Return (x, y) of the center of cell containing provided text 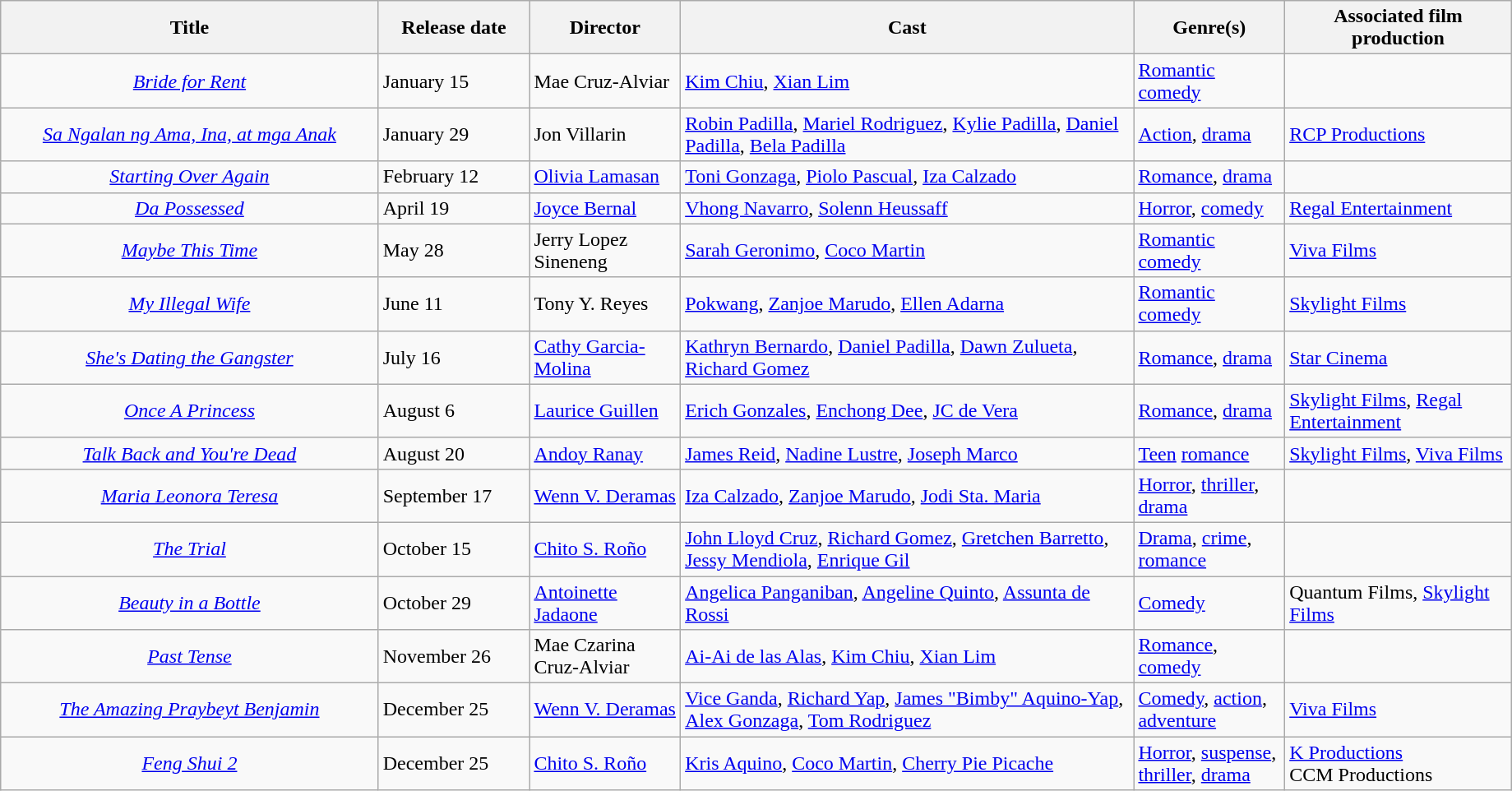
Olivia Lamasan (605, 177)
Once A Princess (189, 411)
Vice Ganda, Richard Yap, James "Bimby" Aquino-Yap, Alex Gonzaga, Tom Rodriguez (908, 710)
Action, drama (1209, 135)
Ai-Ai de las Alas, Kim Chiu, Xian Lim (908, 656)
July 16 (454, 357)
Tony Y. Reyes (605, 304)
Title (189, 28)
Antoinette Jadaone (605, 602)
Kathryn Bernardo, Daniel Padilla, Dawn Zulueta, Richard Gomez (908, 357)
The Trial (189, 549)
Cast (908, 28)
November 26 (454, 656)
Comedy, action, adventure (1209, 710)
Vhong Navarro, Solenn Heussaff (908, 208)
January 29 (454, 135)
October 29 (454, 602)
The Amazing Praybeyt Benjamin (189, 710)
Past Tense (189, 656)
Andoy Ranay (605, 453)
Sa Ngalan ng Ama, Ina, at mga Anak (189, 135)
Drama, crime, romance (1209, 549)
Romance, comedy (1209, 656)
Regal Entertainment (1399, 208)
Teen romance (1209, 453)
Pokwang, Zanjoe Marudo, Ellen Adarna (908, 304)
Maybe This Time (189, 250)
Starting Over Again (189, 177)
Talk Back and You're Dead (189, 453)
May 28 (454, 250)
Mae Czarina Cruz-Alviar (605, 656)
Horror, comedy (1209, 208)
Skylight Films (1399, 304)
Toni Gonzaga, Piolo Pascual, Iza Calzado (908, 177)
Joyce Bernal (605, 208)
August 20 (454, 453)
Jon Villarin (605, 135)
February 12 (454, 177)
Horror, suspense, thriller, drama (1209, 763)
Robin Padilla, Mariel Rodriguez, Kylie Padilla, Daniel Padilla, Bela Padilla (908, 135)
Genre(s) (1209, 28)
June 11 (454, 304)
October 15 (454, 549)
Angelica Panganiban, Angeline Quinto, Assunta de Rossi (908, 602)
Beauty in a Bottle (189, 602)
Horror, thriller, drama (1209, 495)
Quantum Films, Skylight Films (1399, 602)
Release date (454, 28)
RCP Productions (1399, 135)
K Productions CCM Productions (1399, 763)
August 6 (454, 411)
September 17 (454, 495)
Bride for Rent (189, 81)
Comedy (1209, 602)
April 19 (454, 208)
She's Dating the Gangster (189, 357)
Skylight Films, Regal Entertainment (1399, 411)
Cathy Garcia-Molina (605, 357)
Feng Shui 2 (189, 763)
Da Possessed (189, 208)
Star Cinema (1399, 357)
Mae Cruz-Alviar (605, 81)
Laurice Guillen (605, 411)
Kim Chiu, Xian Lim (908, 81)
Skylight Films, Viva Films (1399, 453)
Kris Aquino, Coco Martin, Cherry Pie Picache (908, 763)
James Reid, Nadine Lustre, Joseph Marco (908, 453)
January 15 (454, 81)
Iza Calzado, Zanjoe Marudo, Jodi Sta. Maria (908, 495)
My Illegal Wife (189, 304)
Jerry Lopez Sineneng (605, 250)
Associated film production (1399, 28)
Sarah Geronimo, Coco Martin (908, 250)
Director (605, 28)
Maria Leonora Teresa (189, 495)
Erich Gonzales, Enchong Dee, JC de Vera (908, 411)
John Lloyd Cruz, Richard Gomez, Gretchen Barretto, Jessy Mendiola, Enrique Gil (908, 549)
